From the cell containing the given text, extract its center point as [x, y] coordinate. 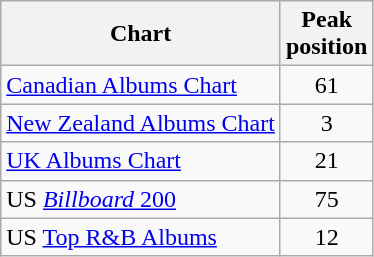
Canadian Albums Chart [141, 85]
US Billboard 200 [141, 199]
Chart [141, 34]
75 [326, 199]
UK Albums Chart [141, 161]
New Zealand Albums Chart [141, 123]
US Top R&B Albums [141, 237]
3 [326, 123]
12 [326, 237]
21 [326, 161]
61 [326, 85]
Peakposition [326, 34]
